Provide the (X, Y) coordinate of the cell's center where the given text is located.  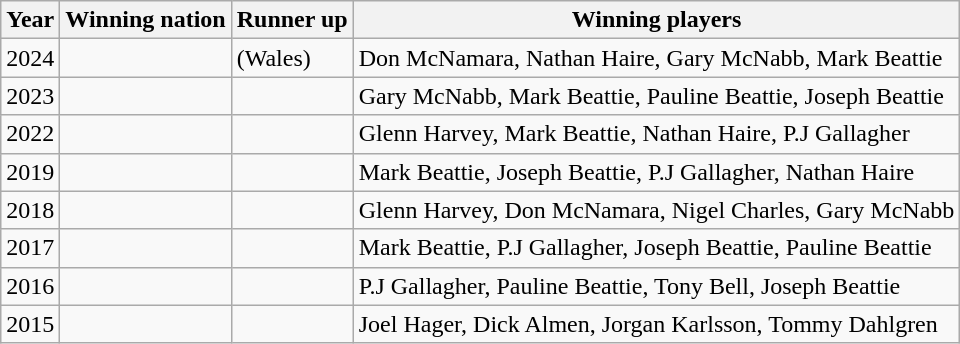
Year (30, 20)
2023 (30, 96)
Winning nation (146, 20)
Joel Hager, Dick Almen, Jorgan Karlsson, Tommy Dahlgren (656, 324)
2016 (30, 286)
2024 (30, 58)
Runner up (292, 20)
(Wales) (292, 58)
Winning players (656, 20)
Glenn Harvey, Don McNamara, Nigel Charles, Gary McNabb (656, 210)
2022 (30, 134)
P.J Gallagher, Pauline Beattie, Tony Bell, Joseph Beattie (656, 286)
Don McNamara, Nathan Haire, Gary McNabb, Mark Beattie (656, 58)
2015 (30, 324)
2018 (30, 210)
Gary McNabb, Mark Beattie, Pauline Beattie, Joseph Beattie (656, 96)
2017 (30, 248)
Glenn Harvey, Mark Beattie, Nathan Haire, P.J Gallagher (656, 134)
Mark Beattie, P.J Gallagher, Joseph Beattie, Pauline Beattie (656, 248)
2019 (30, 172)
Mark Beattie, Joseph Beattie, P.J Gallagher, Nathan Haire (656, 172)
